Return [X, Y] of the center of cell containing provided text 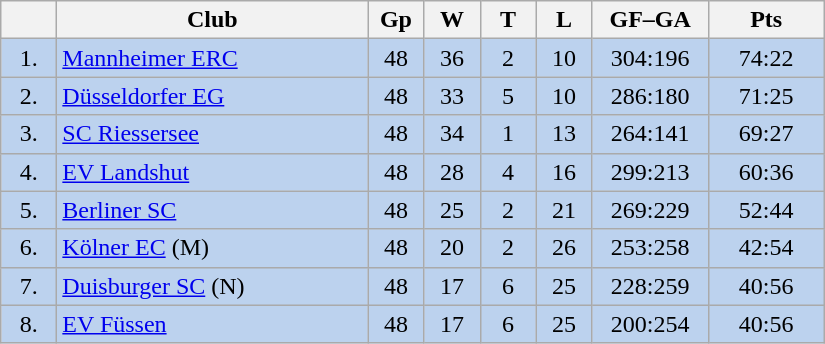
16 [564, 172]
7. [29, 286]
Pts [766, 20]
EV Füssen [212, 324]
Düsseldorfer EG [212, 96]
Mannheimer ERC [212, 58]
Gp [396, 20]
SC Riessersee [212, 134]
5 [508, 96]
200:254 [650, 324]
20 [452, 248]
3. [29, 134]
Club [212, 20]
42:54 [766, 248]
299:213 [650, 172]
269:229 [650, 210]
21 [564, 210]
2. [29, 96]
4. [29, 172]
52:44 [766, 210]
6. [29, 248]
EV Landshut [212, 172]
264:141 [650, 134]
1. [29, 58]
34 [452, 134]
T [508, 20]
13 [564, 134]
5. [29, 210]
Berliner SC [212, 210]
Duisburger SC (N) [212, 286]
8. [29, 324]
228:259 [650, 286]
74:22 [766, 58]
W [452, 20]
286:180 [650, 96]
26 [564, 248]
GF–GA [650, 20]
L [564, 20]
33 [452, 96]
69:27 [766, 134]
Kölner EC (M) [212, 248]
60:36 [766, 172]
4 [508, 172]
253:258 [650, 248]
304:196 [650, 58]
1 [508, 134]
36 [452, 58]
28 [452, 172]
71:25 [766, 96]
